For the text-containing cell, return its midpoint in [x, y] coordinate format. 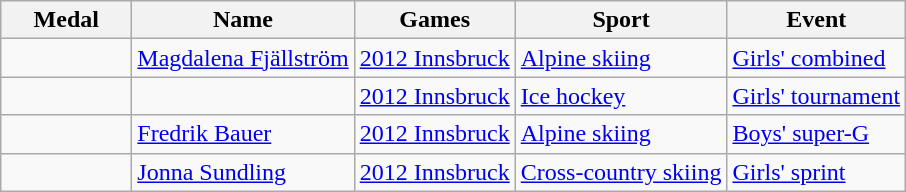
Ice hockey [621, 96]
Boys' super-G [816, 134]
Games [434, 20]
Event [816, 20]
Magdalena Fjällström [243, 58]
Jonna Sundling [243, 172]
Fredrik Bauer [243, 134]
Girls' combined [816, 58]
Medal [66, 20]
Sport [621, 20]
Cross-country skiing [621, 172]
Girls' sprint [816, 172]
Girls' tournament [816, 96]
Name [243, 20]
